Detect which cell encompasses the target text, then output its [x, y] center coordinate. 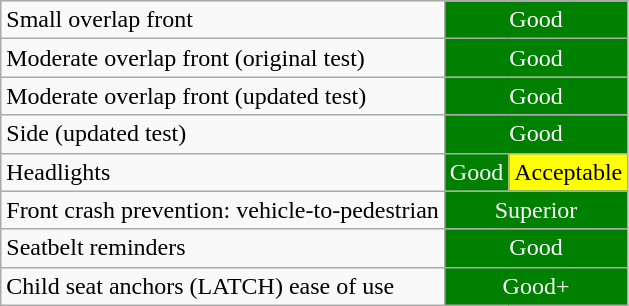
Moderate overlap front (updated test) [223, 96]
Superior [536, 210]
Seatbelt reminders [223, 248]
Moderate overlap front (original test) [223, 58]
Good+ [536, 286]
Side (updated test) [223, 134]
Child seat anchors (LATCH) ease of use [223, 286]
Acceptable [568, 172]
Headlights [223, 172]
Small overlap front [223, 20]
Front crash prevention: vehicle-to-pedestrian [223, 210]
